Capture the cell that displays the provided text and extract its (x, y) central coordinate. 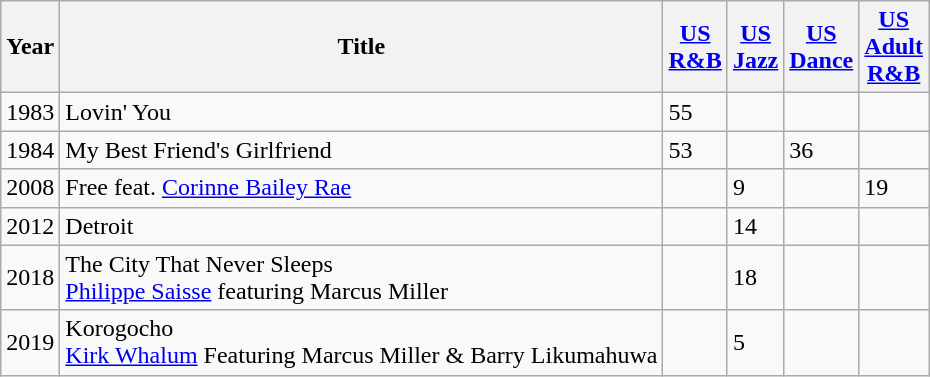
Year (30, 47)
1984 (30, 150)
Lovin' You (362, 112)
2018 (30, 278)
53 (695, 150)
USR&B (695, 47)
19 (894, 188)
36 (822, 150)
Title (362, 47)
KorogochoKirk Whalum Featuring Marcus Miller & Barry Likumahuwa (362, 342)
18 (755, 278)
55 (695, 112)
USDance (822, 47)
USAdultR&B (894, 47)
USJazz (755, 47)
2008 (30, 188)
14 (755, 226)
2012 (30, 226)
The City That Never SleepsPhilippe Saisse featuring Marcus Miller (362, 278)
2019 (30, 342)
1983 (30, 112)
My Best Friend's Girlfriend (362, 150)
Detroit (362, 226)
Free feat. Corinne Bailey Rae (362, 188)
5 (755, 342)
9 (755, 188)
